Scan for the cell matching the given text and deliver its [X, Y] coordinate at center. 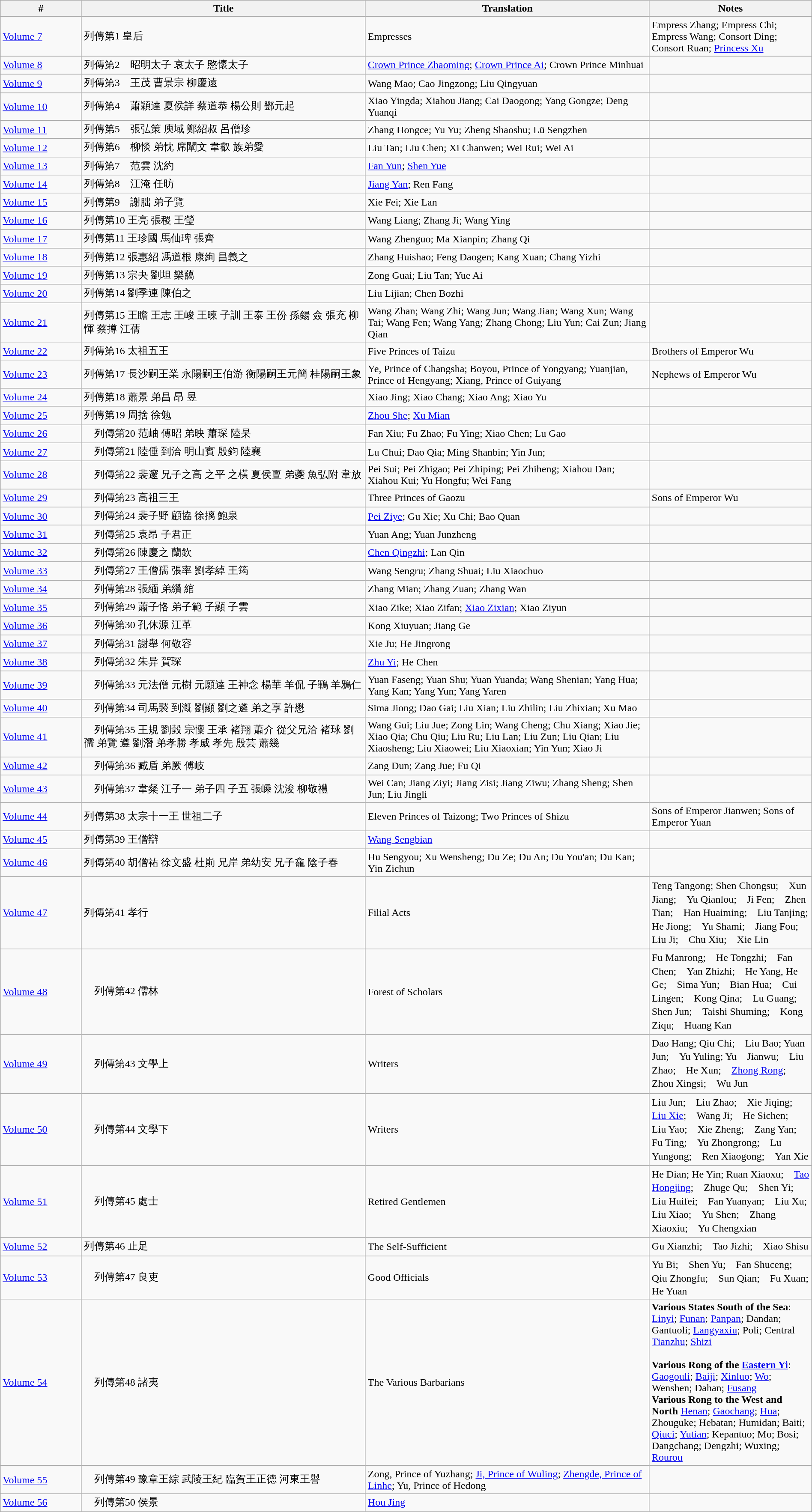
Xiao Yingda; Xiahou Jiang; Cai Daogong; Yang Gongze; Deng Yuanqi [507, 106]
Volume 52 [41, 1247]
Volume 21 [41, 322]
Chen Qingzhi; Lan Qin [507, 552]
Ye, Prince of Changsha; Boyou, Prince of Yongyang; Yuanjian, Prince of Hengyang; Xiang, Prince of Guiyang [507, 374]
Zong, Prince of Yuzhang; Ji, Prince of Wuling; Zhengde, Prince of Linhe; Yu, Prince of Hedong [507, 1480]
列傳第4 蕭穎達 夏侯詳 蔡道恭 楊公則 鄧元起 [224, 106]
Gu Xianzhi; Tao Jizhi; Xiao Shisu [731, 1247]
Volume 22 [41, 351]
Wang Zhenguo; Ma Xianpin; Zhang Qi [507, 239]
列傳第18 蕭景 弟昌 昂 昱 [224, 397]
列傳第40 胡僧祐 徐文盛 杜崱 兄岸 弟幼安 兄子龕 陰子春 [224, 862]
列傳第2 昭明太子 哀太子 愍懷太子 [224, 65]
Title [224, 9]
Volume 51 [41, 1202]
Wang Liang; Zhang Ji; Wang Ying [507, 221]
列傳第19 周捨 徐勉 [224, 415]
列傳第48 諸夷 [224, 1382]
列傳第39 王僧辯 [224, 840]
Zhu Yi; He Chen [507, 662]
Liu Lijian; Chen Bozhi [507, 294]
Volume 45 [41, 840]
列傳第22 裴邃 兄子之高 之平 之橫 夏侯亶 弟夔 魚弘附 韋放 [224, 475]
Xiao Jing; Xiao Chang; Xiao Ang; Xiao Yu [507, 397]
列傳第26 陳慶之 蘭欽 [224, 552]
Volume 37 [41, 644]
Fan Yun; Shen Yue [507, 166]
列傳第36 臧盾 弟厥 傅岐 [224, 766]
Volume 24 [41, 397]
Volume 49 [41, 1064]
Volume 27 [41, 452]
Volume 26 [41, 434]
列傳第21 陸倕 到洽 明山賓 殷鈞 陸襄 [224, 452]
列傳第7 范雲 沈約 [224, 166]
列傳第24 裴子野 顧協 徐摛 鮑泉 [224, 516]
Volume 30 [41, 516]
Volume 14 [41, 184]
Crown Prince Zhaoming; Crown Prince Ai; Crown Prince Minhuai [507, 65]
Wang Sengru; Zhang Shuai; Liu Xiaochuo [507, 571]
列傳第10 王亮 張稷 王瑩 [224, 221]
列傳第29 蕭子恪 弟子範 子顯 子雲 [224, 607]
列傳第31 謝舉 何敬容 [224, 644]
列傳第12 張惠紹 馮道根 康絢 昌義之 [224, 257]
Empress Zhang; Empress Chi; Empress Wang; Consort Ding; Consort Ruan; Princess Xu [731, 36]
列傳第3 王茂 曹景宗 柳慶遠 [224, 83]
Volume 9 [41, 83]
Three Princes of Gaozu [507, 498]
Liu Jun; Liu Zhao; Xie Jiqing; Liu Xie; Wang Ji; He Sichen; Liu Yao; Xie Zheng; Zang Yan; Fu Ting; Yu Zhongrong; Lu Yungong; Ren Xiaogong; Yan Xie [731, 1130]
Volume 29 [41, 498]
列傳第6 柳惔 弟忱 席闡文 韋叡 族弟愛 [224, 148]
Sons of Emperor Wu [731, 498]
Volume 28 [41, 475]
Sima Jiong; Dao Gai; Liu Xian; Liu Zhilin; Liu Zhixian; Xu Mao [507, 708]
Filial Acts [507, 913]
Volume 8 [41, 65]
列傳第43 文學上 [224, 1064]
Volume 38 [41, 662]
Volume 40 [41, 708]
列傳第13 宗夬 劉坦 樂藹 [224, 276]
列傳第38 太宗十一王 世祖二子 [224, 817]
Volume 34 [41, 589]
列傳第9 謝朏 弟子覽 [224, 202]
Volume 7 [41, 36]
Volume 12 [41, 148]
Yuan Ang; Yuan Junzheng [507, 534]
Zang Dun; Zang Jue; Fu Qi [507, 766]
Volume 31 [41, 534]
Volume 54 [41, 1382]
Volume 36 [41, 626]
Wang Sengbian [507, 840]
列傳第16 太祖五王 [224, 351]
列傳第47 良吏 [224, 1278]
列傳第45 處士 [224, 1202]
Lu Chui; Dao Qia; Ming Shanbin; Yin Jun; [507, 452]
Zhou She; Xu Mian [507, 415]
Volume 33 [41, 571]
Volume 10 [41, 106]
Wang Zhan; Wang Zhi; Wang Jun; Wang Jian; Wang Xun; Wang Tai; Wang Fen; Wang Yang; Zhang Chong; Liu Yun; Cai Zun; Jiang Qian [507, 322]
Zhang Huishao; Feng Daogen; Kang Xuan; Chang Yizhi [507, 257]
Volume 41 [41, 737]
Zhang Mian; Zhang Zuan; Zhang Wan [507, 589]
Notes [731, 9]
列傳第50 侯景 [224, 1503]
列傳第5 張弘策 庾域 鄭紹叔 呂僧珍 [224, 129]
Nephews of Emperor Wu [731, 374]
列傳第14 劉季連 陳伯之 [224, 294]
Hou Jing [507, 1503]
Xiao Zike; Xiao Zifan; Xiao Zixian; Xiao Ziyun [507, 607]
Volume 39 [41, 685]
Volume 17 [41, 239]
Volume 15 [41, 202]
Eleven Princes of Taizong; Two Princes of Shizu [507, 817]
列傳第35 王規 劉瑴 宗懍 王承 褚翔 蕭介 從父兄洽 褚球 劉孺 弟覽 遵 劉潛 弟孝勝 孝威 孝先 殷芸 蕭幾 [224, 737]
Pei Ziye; Gu Xie; Xu Chi; Bao Quan [507, 516]
Forest of Scholars [507, 992]
Dao Hang; Qiu Chi; Liu Bao; Yuan Jun; Yu Yuling; Yu Jianwu; Liu Zhao; He Xun; Zhong Rong; Zhou Xingsi; Wu Jun [731, 1064]
列傳第15 王瞻 王志 王峻 王暕 子訓 王泰 王份 孫鍚 僉 張充 柳惲 蔡撙 江蒨 [224, 322]
The Various Barbarians [507, 1382]
Volume 47 [41, 913]
列傳第11 王珍國 馬仙琕 張齊 [224, 239]
Volume 32 [41, 552]
Pei Sui; Pei Zhigao; Pei Zhiping; Pei Zhiheng; Xiahou Dan; Xiahou Kui; Yu Hongfu; Wei Fang [507, 475]
列傳第42 儒林 [224, 992]
Hu Sengyou; Xu Wensheng; Du Ze; Du An; Du You'an; Du Kan; Yin Zichun [507, 862]
Yuan Faseng; Yuan Shu; Yuan Yuanda; Wang Shenian; Yang Hua; Yang Kan; Yang Yun; Yang Yaren [507, 685]
列傳第44 文學下 [224, 1130]
列傳第34 司馬褧 到漑 劉顯 劉之遴 弟之享 許懋 [224, 708]
Volume 23 [41, 374]
列傳第17 長沙嗣王業 永陽嗣王伯游 衡陽嗣王元簡 桂陽嗣王象 [224, 374]
Translation [507, 9]
Volume 42 [41, 766]
Volume 13 [41, 166]
Sons of Emperor Jianwen; Sons of Emperor Yuan [731, 817]
列傳第20 范岫 傅昭 弟映 蕭琛 陸杲 [224, 434]
Kong Xiuyuan; Jiang Ge [507, 626]
Fan Xiu; Fu Zhao; Fu Ying; Xiao Chen; Lu Gao [507, 434]
Wang Mao; Cao Jingzong; Liu Qingyuan [507, 83]
Five Princes of Taizu [507, 351]
Volume 35 [41, 607]
列傳第49 豫章王綜 武陵王紀 臨賀王正德 河東王譽 [224, 1480]
Volume 16 [41, 221]
Liu Tan; Liu Chen; Xi Chanwen; Wei Rui; Wei Ai [507, 148]
Jiang Yan; Ren Fang [507, 184]
Brothers of Emperor Wu [731, 351]
Xie Fei; Xie Lan [507, 202]
Volume 53 [41, 1278]
Zong Guai; Liu Tan; Yue Ai [507, 276]
Volume 19 [41, 276]
列傳第32 朱异 賀琛 [224, 662]
Volume 25 [41, 415]
Volume 48 [41, 992]
Volume 46 [41, 862]
# [41, 9]
The Self-Sufficient [507, 1247]
Volume 56 [41, 1503]
列傳第37 韋粲 江子一 弟子四 子五 張嵊 沈浚 柳敬禮 [224, 789]
列傳第23 高祖三王 [224, 498]
列傳第25 袁昂 子君正 [224, 534]
Retired Gentlemen [507, 1202]
列傳第27 王僧孺 張率 劉孝綽 王筠 [224, 571]
列傳第8 江淹 任昉 [224, 184]
Volume 20 [41, 294]
列傳第28 張緬 弟纘 綰 [224, 589]
列傳第33 元法僧 元樹 元願達 王神念 楊華 羊侃 子鶤 羊鴉仁 [224, 685]
Volume 11 [41, 129]
列傳第30 孔休源 江革 [224, 626]
Volume 50 [41, 1130]
Volume 18 [41, 257]
Volume 44 [41, 817]
列傳第1 皇后 [224, 36]
Wei Can; Jiang Ziyi; Jiang Zisi; Jiang Ziwu; Zhang Sheng; Shen Jun; Liu Jingli [507, 789]
Xie Ju; He Jingrong [507, 644]
Volume 55 [41, 1480]
Zhang Hongce; Yu Yu; Zheng Shaoshu; Lü Sengzhen [507, 129]
Empresses [507, 36]
列傳第41 孝行 [224, 913]
Good Officials [507, 1278]
Volume 43 [41, 789]
列傳第46 止足 [224, 1247]
